Scan for the cell matching the given text and deliver its [x, y] coordinate at center. 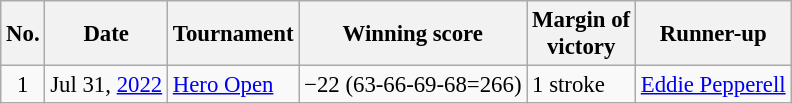
Hero Open [234, 85]
Tournament [234, 34]
Jul 31, 2022 [106, 85]
1 stroke [582, 85]
1 [23, 85]
Eddie Pepperell [712, 85]
Margin ofvictory [582, 34]
No. [23, 34]
−22 (63-66-69-68=266) [413, 85]
Date [106, 34]
Winning score [413, 34]
Runner-up [712, 34]
